Pinpoint the cell where the given text exists, returning its [x, y] midpoint coordinate. 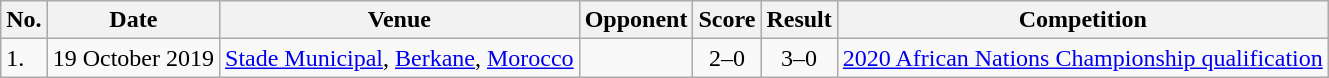
19 October 2019 [133, 58]
Score [727, 20]
2020 African Nations Championship qualification [1082, 58]
1. [24, 58]
Stade Municipal, Berkane, Morocco [400, 58]
Competition [1082, 20]
Opponent [636, 20]
Venue [400, 20]
3–0 [799, 58]
No. [24, 20]
2–0 [727, 58]
Result [799, 20]
Date [133, 20]
